Identify which cell holds the provided text, then report its (x, y) central coordinate. 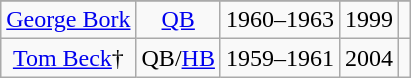
George Bork (68, 20)
1959–1961 (280, 58)
Tom Beck† (68, 58)
1960–1963 (280, 20)
1999 (368, 20)
QB (178, 20)
QB/HB (178, 58)
2004 (368, 58)
